For the text-containing cell, return its midpoint in (x, y) coordinate format. 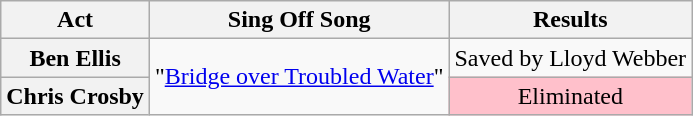
Chris Crosby (76, 96)
Ben Ellis (76, 58)
Eliminated (570, 96)
"Bridge over Troubled Water" (299, 77)
Results (570, 20)
Act (76, 20)
Sing Off Song (299, 20)
Saved by Lloyd Webber (570, 58)
